Pinpoint the cell where the given text exists, returning its (x, y) midpoint coordinate. 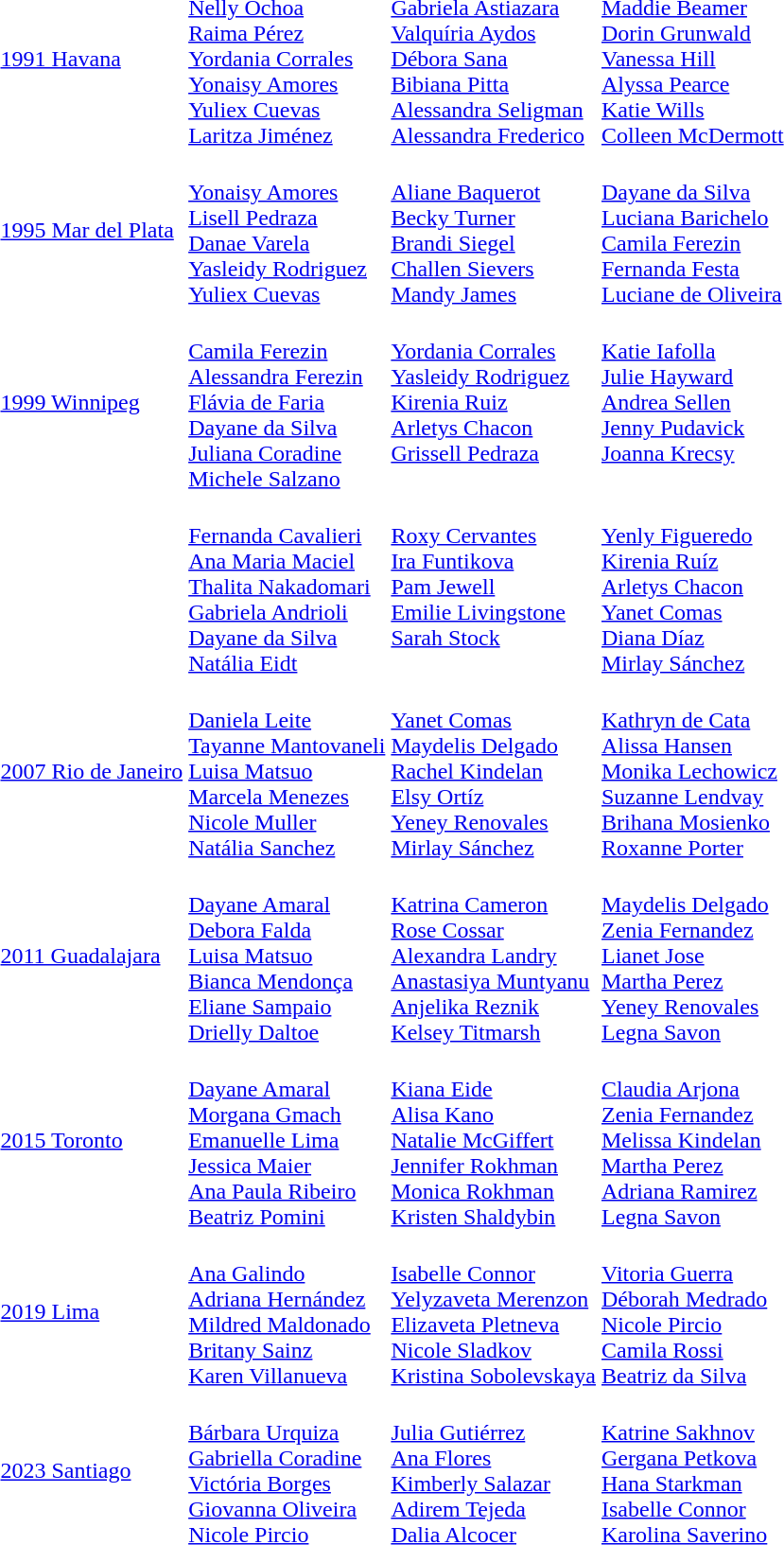
Fernanda CavalieriAna Maria MacielThalita NakadomariGabriela AndrioliDayane da SilvaNatália Eidt (287, 587)
Ana GalindoAdriana HernándezMildred MaldonadoBritany SainzKaren Villanueva (287, 1311)
Roxy CervantesIra FuntikovaPam JewellEmilie LivingstoneSarah Stock (494, 587)
Dayane AmaralDebora FaldaLuisa MatsuoBianca MendonçaEliane SampaioDrielly Daltoe (287, 956)
Yonaisy AmoresLisell PedrazaDanae VarelaYasleidy RodriguezYuliex Cuevas (287, 231)
Camila FerezinAlessandra FerezinFlávia de FariaDayane da SilvaJuliana CoradineMichele Salzano (287, 402)
Kiana EideAlisa KanoNatalie McGiffertJennifer RokhmanMonica RokhmanKristen Shaldybin (494, 1140)
Daniela Leite Tayanne Mantovaneli Luisa Matsuo Marcela Menezes Nicole Muller Natália Sanchez (287, 771)
Isabelle ConnorYelyzaveta MerenzonElizaveta PletnevaNicole SladkovKristina Sobolevskaya (494, 1311)
Katrina CameronRose CossarAlexandra LandryAnastasiya MuntyanuAnjelika ReznikKelsey Titmarsh (494, 956)
Dayane AmaralMorgana GmachEmanuelle LimaJessica MaierAna Paula RibeiroBeatriz Pomini (287, 1140)
Yanet Comas Maydelis Delgado Rachel Kindelan Elsy Ortíz Yeney Renovales Mirlay Sánchez (494, 771)
Aliane BaquerotBecky TurnerBrandi SiegelChallen SieversMandy James (494, 231)
Yordania CorralesYasleidy RodriguezKirenia RuizArletys ChaconGrissell Pedraza (494, 402)
